From the cell containing the given text, extract its center point as [X, Y] coordinate. 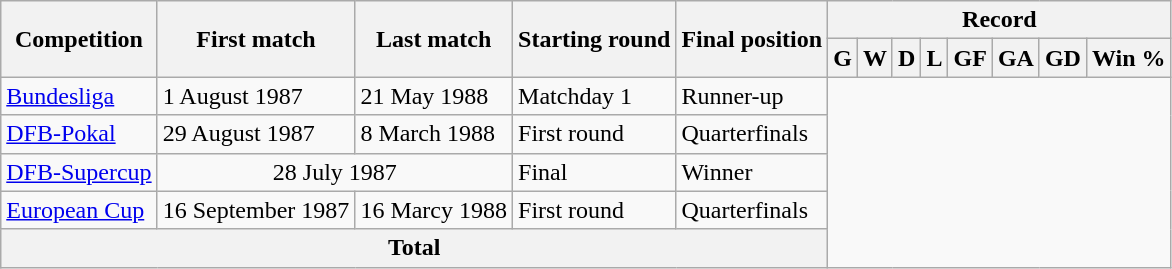
DFB-Supercup [79, 172]
Win % [1128, 58]
GD [1062, 58]
21 May 1988 [434, 96]
Matchday 1 [594, 96]
29 August 1987 [256, 134]
8 March 1988 [434, 134]
Last match [434, 39]
Bundesliga [79, 96]
Runner-up [752, 96]
Starting round [594, 39]
Winner [752, 172]
16 September 1987 [256, 210]
GA [1016, 58]
L [934, 58]
Final position [752, 39]
Total [414, 248]
W [874, 58]
Final [594, 172]
DFB-Pokal [79, 134]
16 Marcy 1988 [434, 210]
First match [256, 39]
Competition [79, 39]
GF [970, 58]
D [906, 58]
1 August 1987 [256, 96]
G [843, 58]
European Cup [79, 210]
28 July 1987 [334, 172]
Record [1000, 20]
